Identify which cell holds the provided text, then report its [x, y] central coordinate. 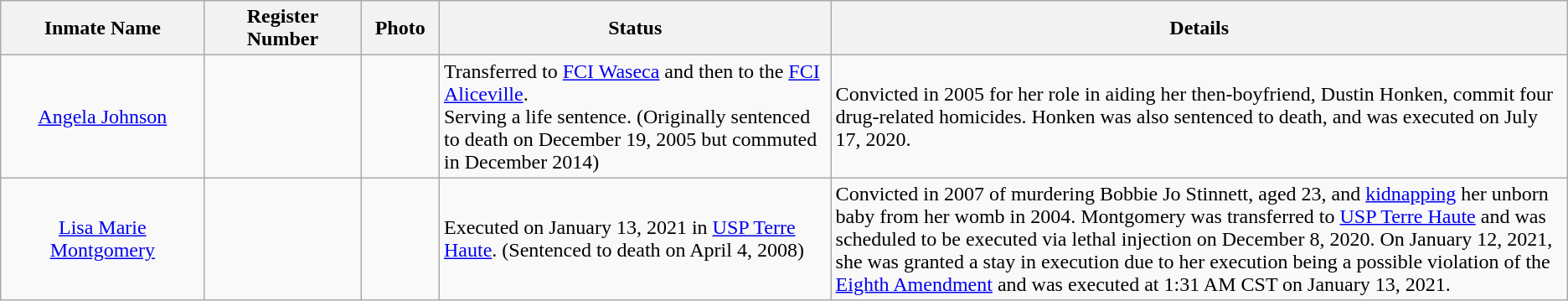
Lisa Marie Montgomery [102, 239]
Photo [400, 29]
Details [1199, 29]
Register Number [283, 29]
Inmate Name [102, 29]
Executed on January 13, 2021 in USP Terre Haute. (Sentenced to death on April 4, 2008) [635, 239]
Angela Johnson [102, 117]
Status [635, 29]
